Capture the cell that displays the provided text and extract its [X, Y] central coordinate. 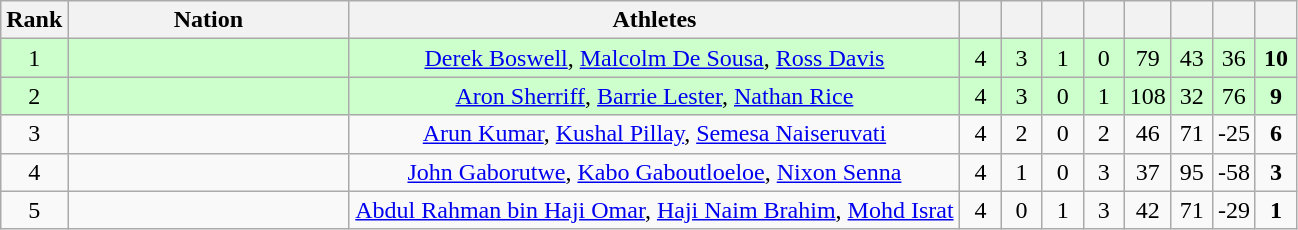
42 [1148, 210]
-29 [1234, 210]
37 [1148, 172]
-25 [1234, 134]
Aron Sherriff, Barrie Lester, Nathan Rice [654, 96]
John Gaborutwe, Kabo Gaboutloeloe, Nixon Senna [654, 172]
46 [1148, 134]
10 [1276, 58]
Abdul Rahman bin Haji Omar, Haji Naim Brahim, Mohd Israt [654, 210]
36 [1234, 58]
Arun Kumar, Kushal Pillay, Semesa Naiseruvati [654, 134]
43 [1192, 58]
-58 [1234, 172]
108 [1148, 96]
5 [34, 210]
Nation [208, 20]
6 [1276, 134]
Athletes [654, 20]
76 [1234, 96]
9 [1276, 96]
Derek Boswell, Malcolm De Sousa, Ross Davis [654, 58]
79 [1148, 58]
Rank [34, 20]
32 [1192, 96]
95 [1192, 172]
